Output the (X, Y) coordinate of the center of the cell containing the given text.  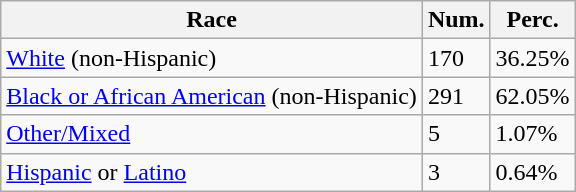
3 (456, 172)
Black or African American (non-Hispanic) (212, 96)
Race (212, 20)
Num. (456, 20)
62.05% (532, 96)
White (non-Hispanic) (212, 58)
0.64% (532, 172)
Perc. (532, 20)
5 (456, 134)
170 (456, 58)
1.07% (532, 134)
291 (456, 96)
36.25% (532, 58)
Other/Mixed (212, 134)
Hispanic or Latino (212, 172)
